Provide the (x, y) coordinate of the cell's center where the given text is located.  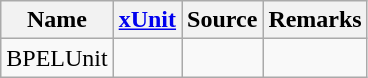
Source (222, 20)
Remarks (315, 20)
Name (57, 20)
xUnit (147, 20)
BPELUnit (57, 58)
